From the cell containing the given text, extract its center point as [x, y] coordinate. 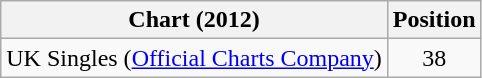
UK Singles (Official Charts Company) [194, 58]
Position [434, 20]
38 [434, 58]
Chart (2012) [194, 20]
